Locate the cell with the specified text and output its (x, y) center coordinate. 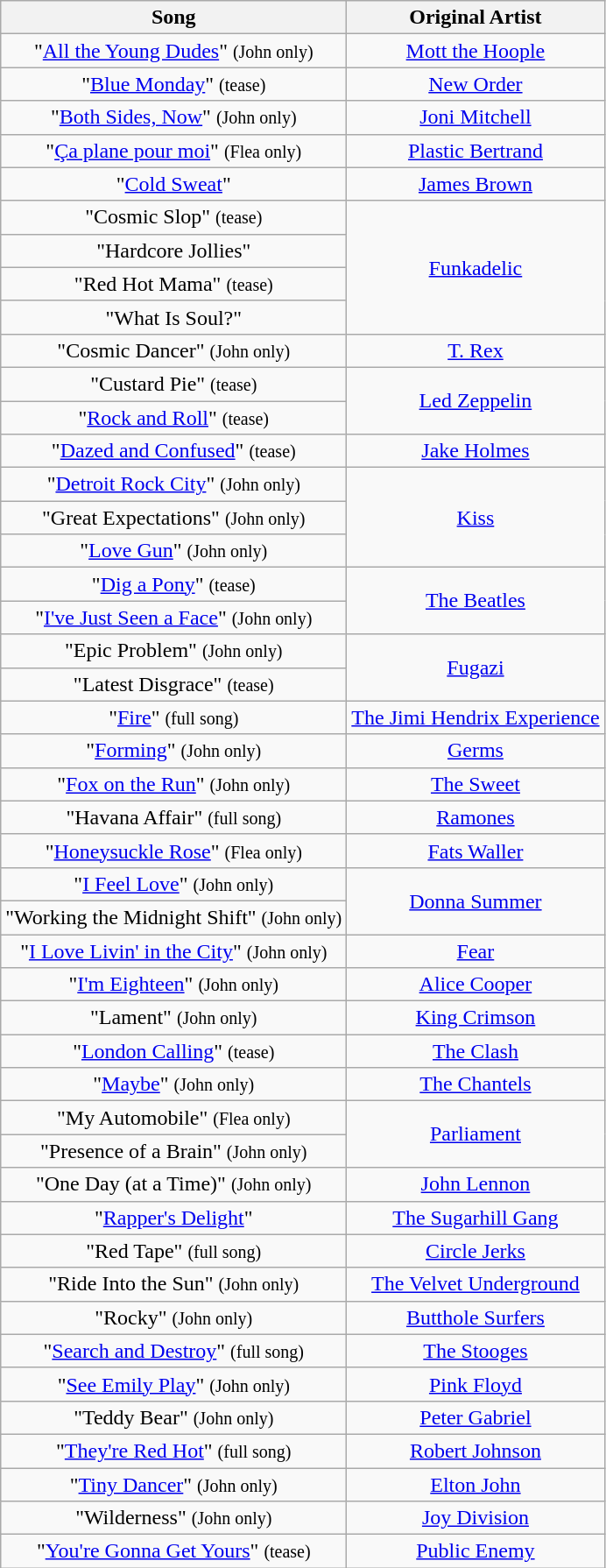
"Rocky" (John only) (173, 1317)
"Cosmic Slop" (tease) (173, 217)
"Custard Pie" (tease) (173, 384)
Parliament (476, 1134)
"Dig a Pony" (tease) (173, 584)
"What Is Soul?" (173, 317)
The Velvet Underground (476, 1284)
Original Artist (476, 18)
"Hardcore Jollies" (173, 251)
T. Rex (476, 350)
"I'm Eighteen" (John only) (173, 985)
"Latest Disgrace" (tease) (173, 684)
Led Zeppelin (476, 400)
The Beatles (476, 601)
The Clash (476, 1051)
Public Enemy (476, 1551)
Donna Summer (476, 901)
Fats Waller (476, 851)
"Dazed and Confused" (tease) (173, 451)
"Blue Monday" (tease) (173, 84)
"Working the Midnight Shift" (John only) (173, 917)
Germs (476, 751)
Ramones (476, 817)
"Maybe" (John only) (173, 1084)
"Epic Problem" (John only) (173, 651)
"Cosmic Dancer" (John only) (173, 350)
"See Emily Play" (John only) (173, 1384)
"All the Young Dudes" (John only) (173, 51)
"Lament" (John only) (173, 1018)
Butthole Surfers (476, 1317)
"My Automobile" (Flea only) (173, 1118)
"Ça plane pour moi" (Flea only) (173, 151)
"Tiny Dancer" (John only) (173, 1485)
Fugazi (476, 667)
"Ride Into the Sun" (John only) (173, 1284)
Pink Floyd (476, 1384)
Mott the Hoople (476, 51)
James Brown (476, 184)
Funkadelic (476, 267)
"I Love Livin' in the City" (John only) (173, 950)
King Crimson (476, 1018)
"Both Sides, Now" (John only) (173, 117)
"They're Red Hot" (full song) (173, 1451)
"Cold Sweat" (173, 184)
"Detroit Rock City" (John only) (173, 484)
"Love Gun" (John only) (173, 551)
"Great Expectations" (John only) (173, 518)
Robert Johnson (476, 1451)
"Rock and Roll" (tease) (173, 418)
"Search and Destroy" (full song) (173, 1351)
Alice Cooper (476, 985)
Peter Gabriel (476, 1417)
"Red Tape" (full song) (173, 1251)
"Wilderness" (John only) (173, 1518)
Joy Division (476, 1518)
"Honeysuckle Rose" (Flea only) (173, 851)
Circle Jerks (476, 1251)
"Fox on the Run" (John only) (173, 784)
"Rapper's Delight" (173, 1218)
Kiss (476, 518)
"Presence of a Brain" (John only) (173, 1151)
"I Feel Love" (John only) (173, 884)
Plastic Bertrand (476, 151)
"I've Just Seen a Face" (John only) (173, 618)
Joni Mitchell (476, 117)
Elton John (476, 1485)
John Lennon (476, 1184)
"You're Gonna Get Yours" (tease) (173, 1551)
"London Calling" (tease) (173, 1051)
Jake Holmes (476, 451)
The Sugarhill Gang (476, 1218)
"Red Hot Mama" (tease) (173, 284)
New Order (476, 84)
"Forming" (John only) (173, 751)
"One Day (at a Time)" (John only) (173, 1184)
Song (173, 18)
"Havana Affair" (full song) (173, 817)
The Jimi Hendrix Experience (476, 717)
"Fire" (full song) (173, 717)
The Chantels (476, 1084)
The Stooges (476, 1351)
Fear (476, 950)
The Sweet (476, 784)
"Teddy Bear" (John only) (173, 1417)
